Scan for the cell matching the given text and deliver its [x, y] coordinate at center. 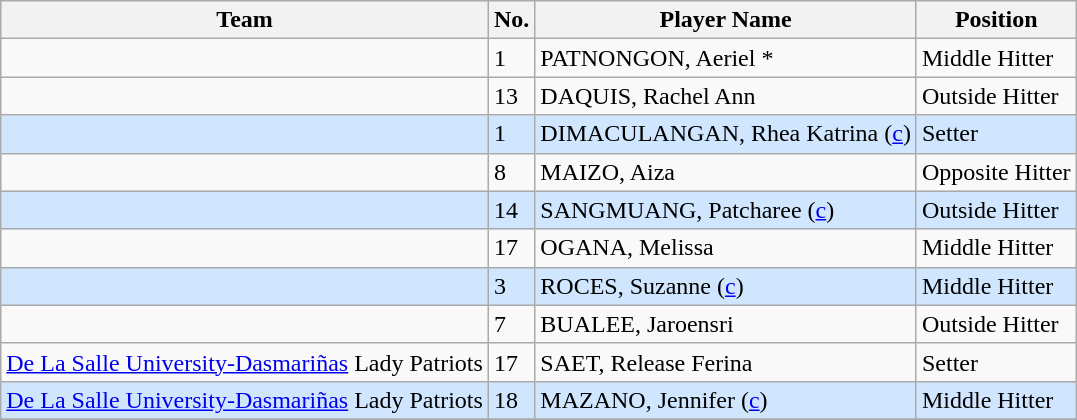
Team [245, 20]
DAQUIS, Rachel Ann [726, 96]
ROCES, Suzanne (c) [726, 286]
MAZANO, Jennifer (c) [726, 400]
MAIZO, Aiza [726, 172]
13 [511, 96]
DIMACULANGAN, Rhea Katrina (c) [726, 134]
SAET, Release Ferina [726, 362]
7 [511, 324]
14 [511, 210]
18 [511, 400]
Player Name [726, 20]
OGANA, Melissa [726, 248]
No. [511, 20]
Position [996, 20]
PATNONGON, Aeriel * [726, 58]
SANGMUANG, Patcharee (c) [726, 210]
3 [511, 286]
Opposite Hitter [996, 172]
BUALEE, Jaroensri [726, 324]
8 [511, 172]
